From the cell containing the given text, extract its center point as [x, y] coordinate. 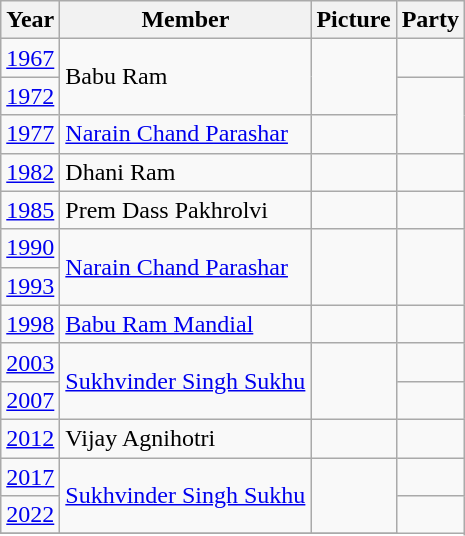
Babu Ram [186, 77]
2017 [30, 477]
1985 [30, 210]
2012 [30, 438]
Picture [354, 20]
1993 [30, 286]
1998 [30, 324]
1977 [30, 134]
2022 [30, 515]
Year [30, 20]
Prem Dass Pakhrolvi [186, 210]
Babu Ram Mandial [186, 324]
Member [186, 20]
1990 [30, 248]
2007 [30, 400]
1982 [30, 172]
Vijay Agnihotri [186, 438]
1967 [30, 58]
2003 [30, 362]
Dhani Ram [186, 172]
1972 [30, 96]
Party [430, 20]
